Locate the cell with the specified text and output its [X, Y] center coordinate. 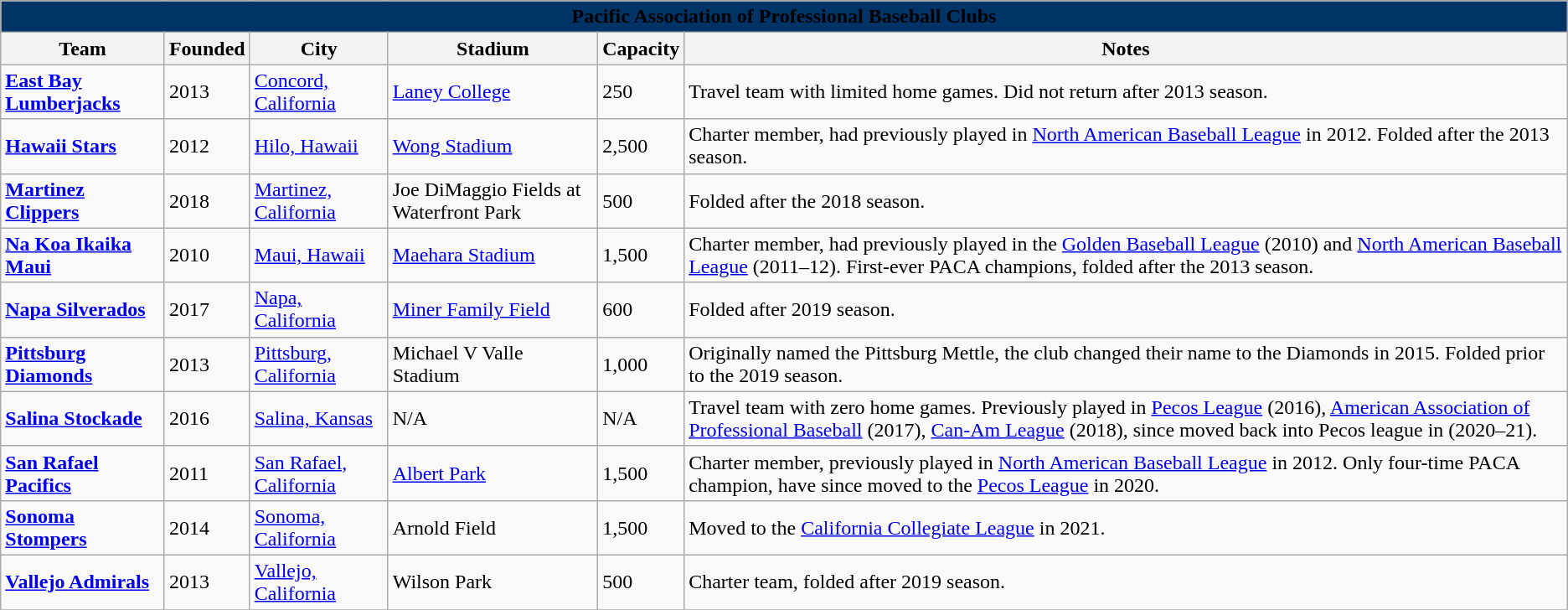
2012 [207, 146]
Wong Stadium [493, 146]
Albert Park [493, 473]
Originally named the Pittsburg Mettle, the club changed their name to the Diamonds in 2015. Folded prior to the 2019 season. [1126, 364]
Martinez Clippers [83, 201]
Napa, California [318, 310]
East Bay Lumberjacks [83, 92]
Travel team with limited home games. Did not return after 2013 season. [1126, 92]
San Rafael Pacifics [83, 473]
Stadium [493, 49]
Laney College [493, 92]
City [318, 49]
Pacific Association of Professional Baseball Clubs [784, 17]
Hilo, Hawaii [318, 146]
Charter member, had previously played in North American Baseball League in 2012. Folded after the 2013 season. [1126, 146]
2011 [207, 473]
250 [642, 92]
Notes [1126, 49]
Salina Stockade [83, 419]
Wilson Park [493, 582]
2,500 [642, 146]
2016 [207, 419]
Maehara Stadium [493, 255]
Founded [207, 49]
2018 [207, 201]
Folded after 2019 season. [1126, 310]
2014 [207, 528]
Concord, California [318, 92]
Pittsburg, California [318, 364]
Sonoma, California [318, 528]
Michael V Valle Stadium [493, 364]
1,000 [642, 364]
Moved to the California Collegiate League in 2021. [1126, 528]
Vallejo Admirals [83, 582]
Sonoma Stompers [83, 528]
2017 [207, 310]
2010 [207, 255]
Maui, Hawaii [318, 255]
Capacity [642, 49]
Folded after the 2018 season. [1126, 201]
Team [83, 49]
Miner Family Field [493, 310]
600 [642, 310]
Napa Silverados [83, 310]
Joe DiMaggio Fields at Waterfront Park [493, 201]
Vallejo, California [318, 582]
Pittsburg Diamonds [83, 364]
Na Koa Ikaika Maui [83, 255]
San Rafael, California [318, 473]
Salina, Kansas [318, 419]
Charter team, folded after 2019 season. [1126, 582]
Hawaii Stars [83, 146]
Arnold Field [493, 528]
Martinez, California [318, 201]
